Extract the [X, Y] coordinate from the center of the cell holding the provided text.  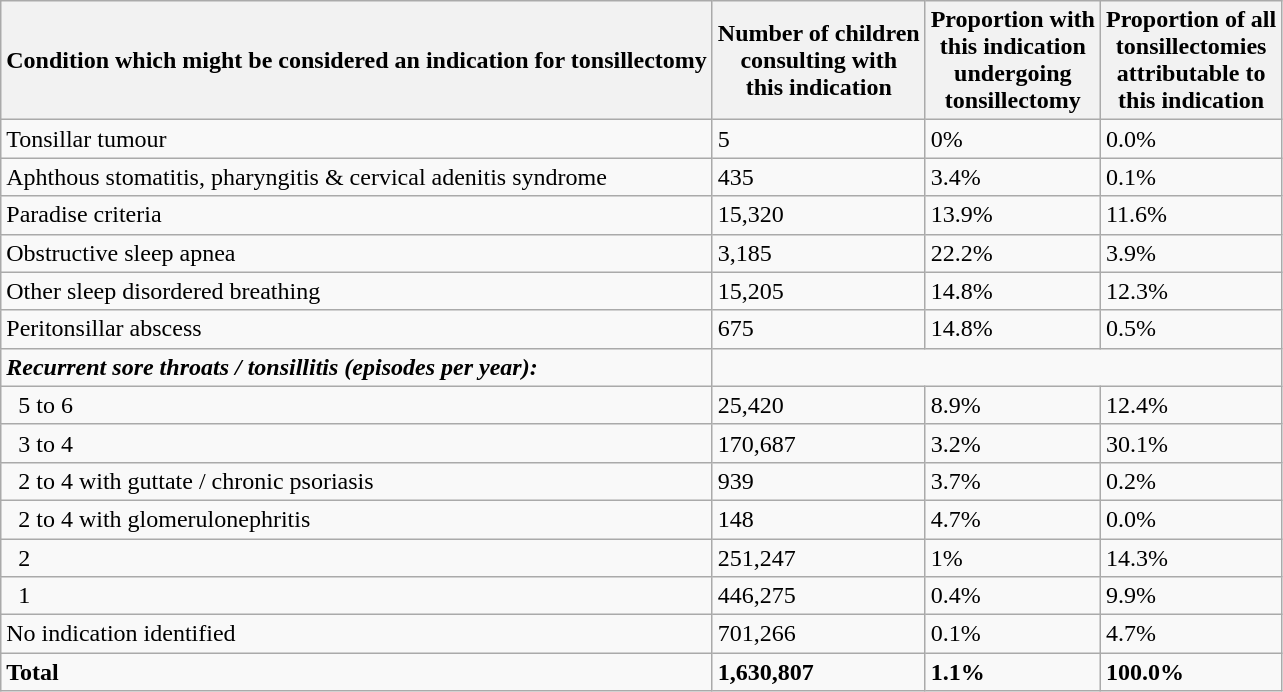
170,687 [818, 443]
Proportion of alltonsillectomiesattributable tothis indication [1190, 60]
Tonsillar tumour [357, 139]
Other sleep disordered breathing [357, 291]
3.9% [1190, 253]
Paradise criteria [357, 215]
Peritonsillar abscess [357, 329]
3.7% [1012, 481]
3 to 4 [357, 443]
8.9% [1012, 405]
939 [818, 481]
148 [818, 519]
1% [1012, 557]
25,420 [818, 405]
12.4% [1190, 405]
2 to 4 with guttate / chronic psoriasis [357, 481]
1.1% [1012, 672]
2 [357, 557]
12.3% [1190, 291]
3.4% [1012, 177]
22.2% [1012, 253]
Condition which might be considered an indication for tonsillectomy [357, 60]
0.4% [1012, 596]
1 [357, 596]
15,320 [818, 215]
3.2% [1012, 443]
446,275 [818, 596]
No indication identified [357, 634]
2 to 4 with glomerulonephritis [357, 519]
701,266 [818, 634]
1,630,807 [818, 672]
5 [818, 139]
Obstructive sleep apnea [357, 253]
100.0% [1190, 672]
251,247 [818, 557]
0% [1012, 139]
675 [818, 329]
Aphthous stomatitis, pharyngitis & cervical adenitis syndrome [357, 177]
Recurrent sore throats / tonsillitis (episodes per year): [357, 367]
0.2% [1190, 481]
0.5% [1190, 329]
Proportion withthis indication undergoing tonsillectomy [1012, 60]
9.9% [1190, 596]
435 [818, 177]
15,205 [818, 291]
14.3% [1190, 557]
30.1% [1190, 443]
Total [357, 672]
5 to 6 [357, 405]
13.9% [1012, 215]
3,185 [818, 253]
Number of childrenconsulting withthis indication [818, 60]
11.6% [1190, 215]
